For the text-containing cell, return its midpoint in (x, y) coordinate format. 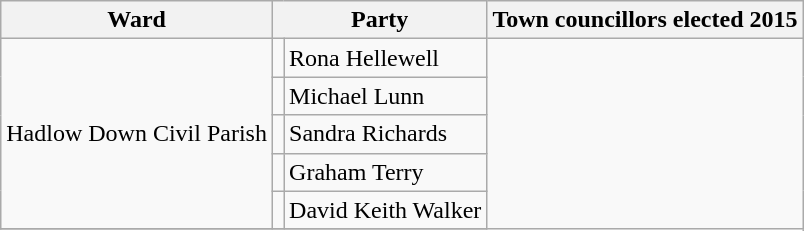
Party (379, 20)
Town councillors elected 2015 (645, 20)
David Keith Walker (386, 210)
Ward (137, 20)
Michael Lunn (386, 96)
Sandra Richards (386, 134)
Hadlow Down Civil Parish (137, 134)
Rona Hellewell (386, 58)
Graham Terry (386, 172)
